Output the [X, Y] coordinate of the center of the cell containing the given text.  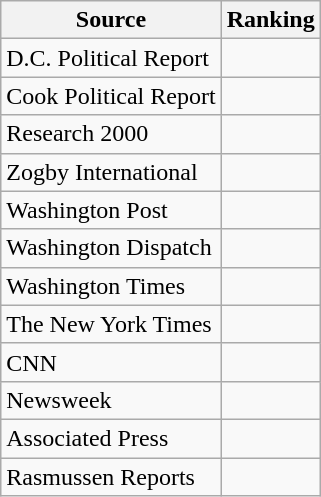
Ranking [270, 20]
Washington Post [111, 210]
The New York Times [111, 324]
Source [111, 20]
Cook Political Report [111, 96]
Rasmussen Reports [111, 477]
Washington Times [111, 286]
Associated Press [111, 438]
Zogby International [111, 172]
CNN [111, 362]
Newsweek [111, 400]
D.C. Political Report [111, 58]
Washington Dispatch [111, 248]
Research 2000 [111, 134]
